Output the (x, y) coordinate of the center of the cell containing the given text.  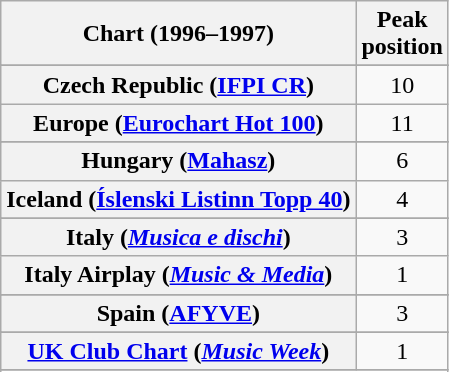
Peakposition (402, 34)
Czech Republic (IFPI CR) (178, 85)
Spain (AFYVE) (178, 313)
Europe (Eurochart Hot 100) (178, 123)
Italy Airplay (Music & Media) (178, 275)
UK Club Chart (Music Week) (178, 351)
Chart (1996–1997) (178, 34)
11 (402, 123)
10 (402, 85)
Italy (Musica e dischi) (178, 237)
6 (402, 161)
Iceland (Íslenski Listinn Topp 40) (178, 199)
4 (402, 199)
Hungary (Mahasz) (178, 161)
